For the text-containing cell, return its midpoint in [X, Y] coordinate format. 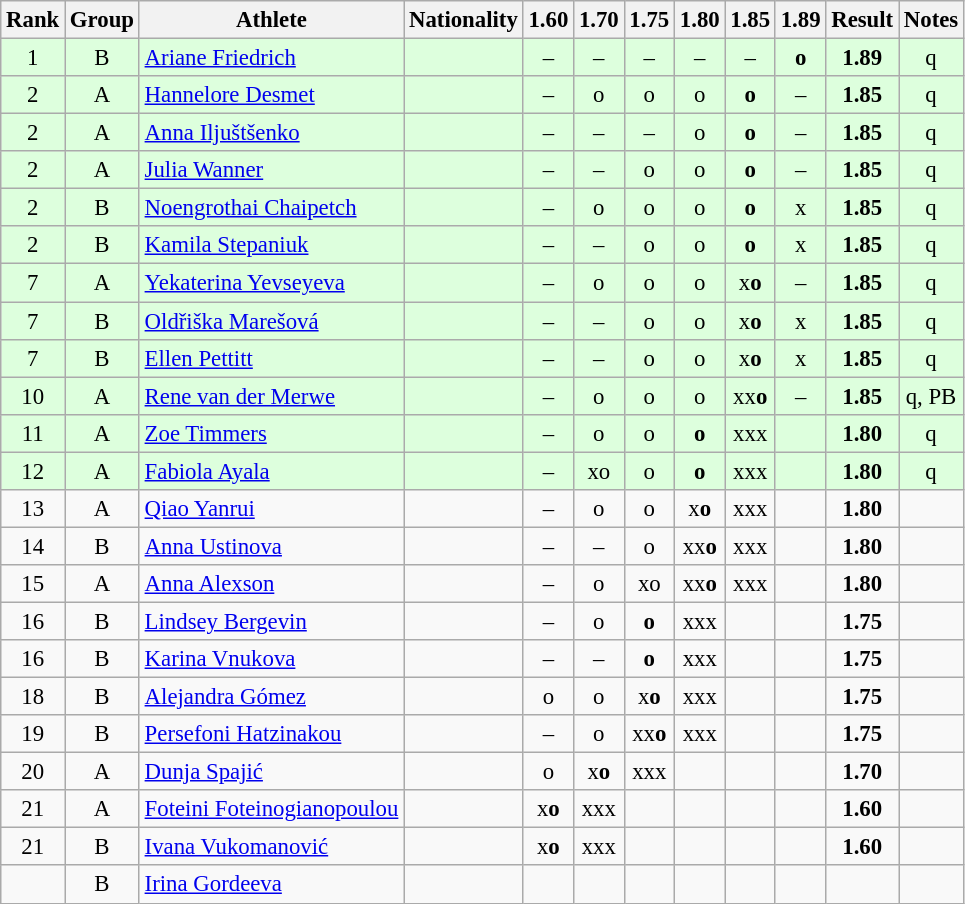
Julia Wanner [271, 170]
Karina Vnukova [271, 659]
18 [33, 697]
Alejandra Gómez [271, 697]
Nationality [464, 20]
20 [33, 772]
Notes [930, 20]
Anna Alexson [271, 584]
Qiao Yanrui [271, 509]
15 [33, 584]
Athlete [271, 20]
Foteini Foteinogianopoulou [271, 809]
q, PB [930, 396]
Lindsey Bergevin [271, 621]
Fabiola Ayala [271, 471]
Zoe Timmers [271, 433]
Ellen Pettitt [271, 358]
Persefoni Hatzinakou [271, 734]
Kamila Stepaniuk [271, 245]
19 [33, 734]
Ariane Friedrich [271, 58]
14 [33, 546]
1 [33, 58]
Result [862, 20]
Irina Gordeeva [271, 885]
Anna Iljuštšenko [271, 133]
Group [102, 20]
11 [33, 433]
Rene van der Merwe [271, 396]
10 [33, 396]
Rank [33, 20]
Oldřiška Marešová [271, 321]
13 [33, 509]
Ivana Vukomanović [271, 847]
Noengrothai Chaipetch [271, 208]
Yekaterina Yevseyeva [271, 283]
Anna Ustinova [271, 546]
12 [33, 471]
Dunja Spajić [271, 772]
Hannelore Desmet [271, 95]
